Find where the given text appears and provide that cell's center as (X, Y) coordinate. 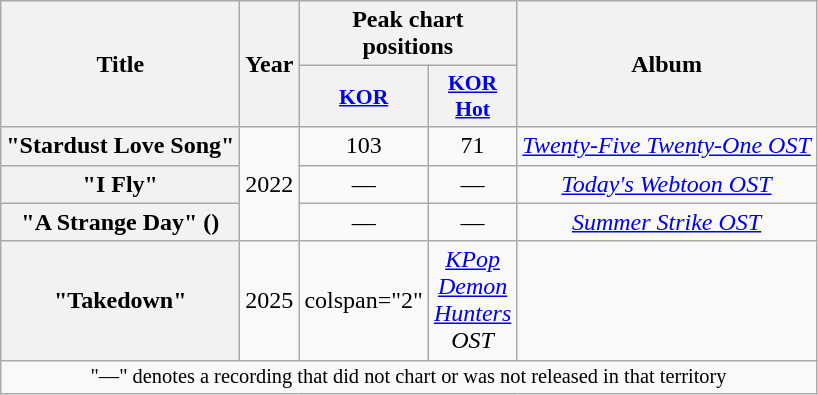
Album (666, 64)
71 (472, 146)
Summer Strike OST (666, 222)
colspan="2" (364, 300)
"—" denotes a recording that did not chart or was not released in that territory (409, 377)
2022 (270, 184)
Twenty-Five Twenty-One OST (666, 146)
"Stardust Love Song" (120, 146)
Year (270, 64)
"Takedown" (120, 300)
KORHot (472, 96)
"A Strange Day" () (120, 222)
KPop Demon Hunters OST (472, 300)
KOR (364, 96)
Peak chart positions (408, 34)
103 (364, 146)
2025 (270, 300)
"I Fly" (120, 184)
Title (120, 64)
Today's Webtoon OST (666, 184)
